Extract the (X, Y) coordinate from the center of the cell holding the provided text.  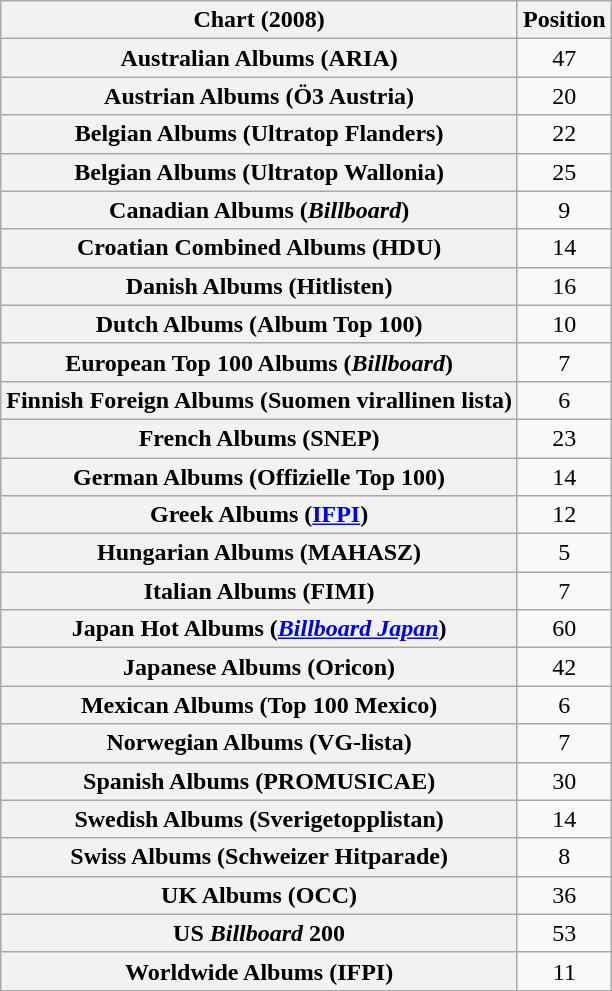
30 (564, 781)
12 (564, 515)
20 (564, 96)
Worldwide Albums (IFPI) (260, 971)
10 (564, 324)
Position (564, 20)
47 (564, 58)
German Albums (Offizielle Top 100) (260, 477)
11 (564, 971)
Spanish Albums (PROMUSICAE) (260, 781)
Mexican Albums (Top 100 Mexico) (260, 705)
36 (564, 895)
French Albums (SNEP) (260, 438)
European Top 100 Albums (Billboard) (260, 362)
Italian Albums (FIMI) (260, 591)
Greek Albums (IFPI) (260, 515)
US Billboard 200 (260, 933)
Belgian Albums (Ultratop Wallonia) (260, 172)
22 (564, 134)
UK Albums (OCC) (260, 895)
Finnish Foreign Albums (Suomen virallinen lista) (260, 400)
9 (564, 210)
Japanese Albums (Oricon) (260, 667)
Canadian Albums (Billboard) (260, 210)
Croatian Combined Albums (HDU) (260, 248)
Australian Albums (ARIA) (260, 58)
5 (564, 553)
Austrian Albums (Ö3 Austria) (260, 96)
Swiss Albums (Schweizer Hitparade) (260, 857)
Danish Albums (Hitlisten) (260, 286)
Japan Hot Albums (Billboard Japan) (260, 629)
60 (564, 629)
53 (564, 933)
8 (564, 857)
Swedish Albums (Sverigetopplistan) (260, 819)
Dutch Albums (Album Top 100) (260, 324)
16 (564, 286)
Hungarian Albums (MAHASZ) (260, 553)
Belgian Albums (Ultratop Flanders) (260, 134)
Norwegian Albums (VG-lista) (260, 743)
Chart (2008) (260, 20)
42 (564, 667)
23 (564, 438)
25 (564, 172)
